From the cell containing the given text, extract its center point as (x, y) coordinate. 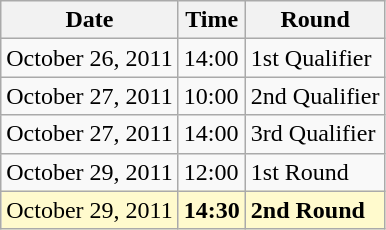
1st Qualifier (315, 58)
12:00 (212, 172)
14:30 (212, 210)
2nd Round (315, 210)
Time (212, 20)
October 26, 2011 (90, 58)
1st Round (315, 172)
Round (315, 20)
2nd Qualifier (315, 96)
10:00 (212, 96)
Date (90, 20)
3rd Qualifier (315, 134)
